Return the [x, y] coordinate for the center point of the cell that contains the specified text.  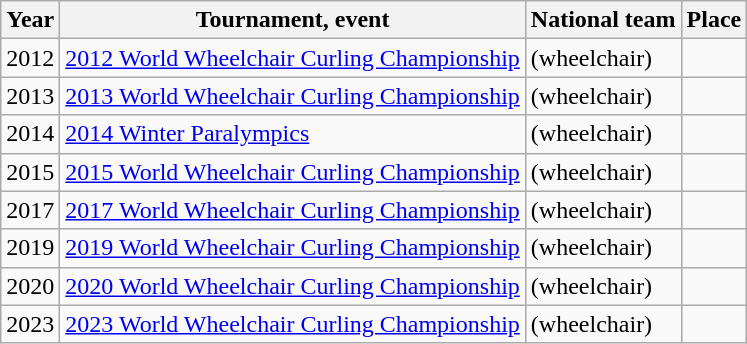
2019 World Wheelchair Curling Championship [293, 248]
2014 [30, 134]
2020 World Wheelchair Curling Championship [293, 286]
2012 World Wheelchair Curling Championship [293, 58]
2020 [30, 286]
2015 [30, 172]
2023 [30, 324]
2015 World Wheelchair Curling Championship [293, 172]
2014 Winter Paralympics [293, 134]
Place [714, 20]
2017 World Wheelchair Curling Championship [293, 210]
2013 [30, 96]
Tournament, event [293, 20]
2023 World Wheelchair Curling Championship [293, 324]
2012 [30, 58]
National team [603, 20]
2019 [30, 248]
2017 [30, 210]
Year [30, 20]
2013 World Wheelchair Curling Championship [293, 96]
